Detect which cell encompasses the target text, then output its (X, Y) center coordinate. 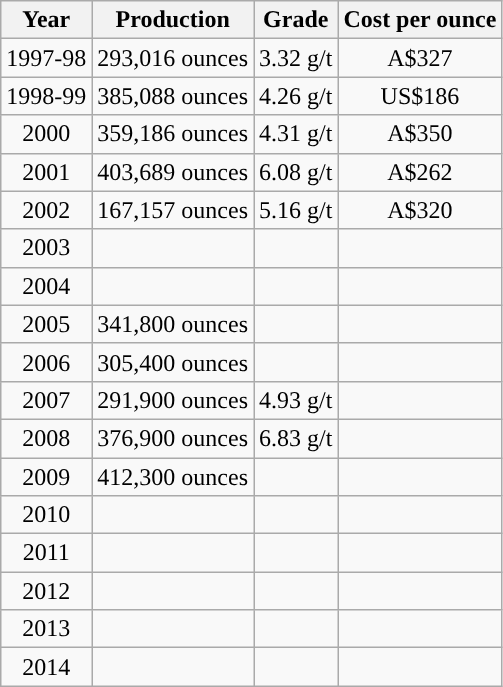
4.31 g/t (296, 134)
359,186 ounces (173, 134)
291,900 ounces (173, 400)
1997-98 (46, 58)
2009 (46, 477)
305,400 ounces (173, 362)
US$186 (420, 96)
5.16 g/t (296, 210)
Grade (296, 20)
Cost per ounce (420, 20)
6.83 g/t (296, 438)
341,800 ounces (173, 324)
2013 (46, 629)
2011 (46, 553)
Production (173, 20)
2012 (46, 591)
A$320 (420, 210)
1998-99 (46, 96)
403,689 ounces (173, 172)
A$350 (420, 134)
2000 (46, 134)
2007 (46, 400)
2001 (46, 172)
4.26 g/t (296, 96)
2006 (46, 362)
A$262 (420, 172)
167,157 ounces (173, 210)
293,016 ounces (173, 58)
2002 (46, 210)
2005 (46, 324)
376,900 ounces (173, 438)
2010 (46, 515)
A$327 (420, 58)
3.32 g/t (296, 58)
412,300 ounces (173, 477)
4.93 g/t (296, 400)
2004 (46, 286)
2003 (46, 248)
385,088 ounces (173, 96)
Year (46, 20)
6.08 g/t (296, 172)
2014 (46, 667)
2008 (46, 438)
